For the text-containing cell, return its midpoint in [X, Y] coordinate format. 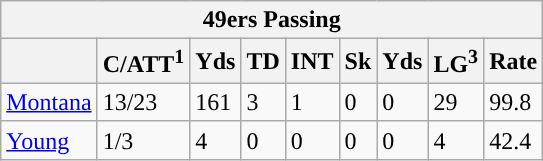
29 [456, 102]
C/ATT1 [144, 62]
INT [312, 62]
49ers Passing [272, 20]
3 [263, 102]
Young [49, 140]
TD [263, 62]
LG3 [456, 62]
Montana [49, 102]
Rate [514, 62]
99.8 [514, 102]
1/3 [144, 140]
Sk [358, 62]
42.4 [514, 140]
1 [312, 102]
161 [216, 102]
13/23 [144, 102]
